Detect which cell encompasses the target text, then output its (x, y) center coordinate. 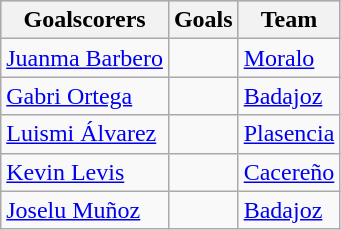
Cacereño (289, 172)
Kevin Levis (85, 172)
Joselu Muñoz (85, 210)
Plasencia (289, 134)
Gabri Ortega (85, 96)
Juanma Barbero (85, 58)
Team (289, 20)
Luismi Álvarez (85, 134)
Goals (203, 20)
Goalscorers (85, 20)
Moralo (289, 58)
